Determine the [X, Y] coordinate at the center of the cell enclosing the given text.  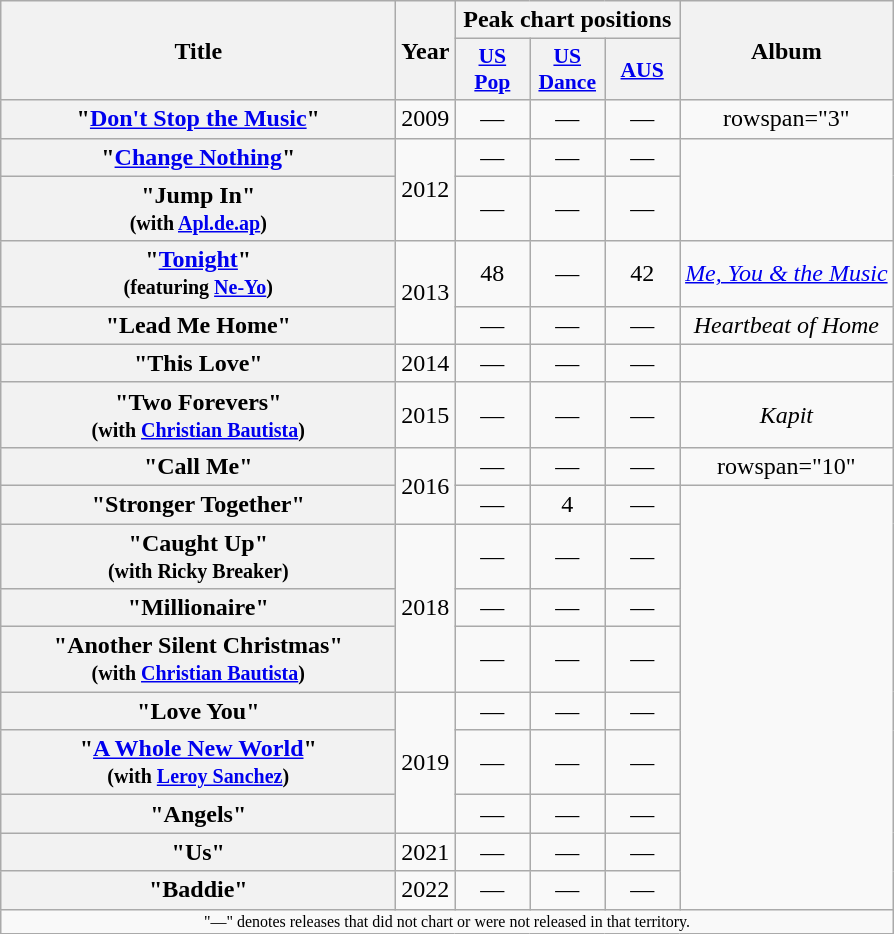
Peak chart positions [568, 20]
Kapit [786, 414]
"Angels" [198, 814]
"Lead Me Home" [198, 325]
rowspan="3" [786, 119]
4 [568, 504]
"Caught Up"(with Ricky Breaker) [198, 556]
USPop [492, 70]
"Us" [198, 852]
AUS [642, 70]
Heartbeat of Home [786, 325]
2019 [426, 762]
2018 [426, 608]
2012 [426, 190]
USDance [568, 70]
Year [426, 50]
2021 [426, 852]
"Change Nothing" [198, 157]
48 [492, 274]
"Baddie" [198, 890]
2014 [426, 363]
"This Love" [198, 363]
"Call Me" [198, 466]
2022 [426, 890]
"—" denotes releases that did not chart or were not released in that territory. [447, 921]
Title [198, 50]
Me, You & the Music [786, 274]
"Two Forevers"(with Christian Bautista) [198, 414]
"Tonight"(featuring Ne-Yo) [198, 274]
"A Whole New World"(with Leroy Sanchez) [198, 762]
"Love You" [198, 711]
42 [642, 274]
"Stronger Together" [198, 504]
"Millionaire" [198, 608]
2013 [426, 292]
"Jump In"(with Apl.de.ap) [198, 208]
2009 [426, 119]
Album [786, 50]
2016 [426, 485]
"Another Silent Christmas"(with Christian Bautista) [198, 660]
2015 [426, 414]
"Don't Stop the Music" [198, 119]
rowspan="10" [786, 466]
